From the cell containing the given text, extract its center point as [X, Y] coordinate. 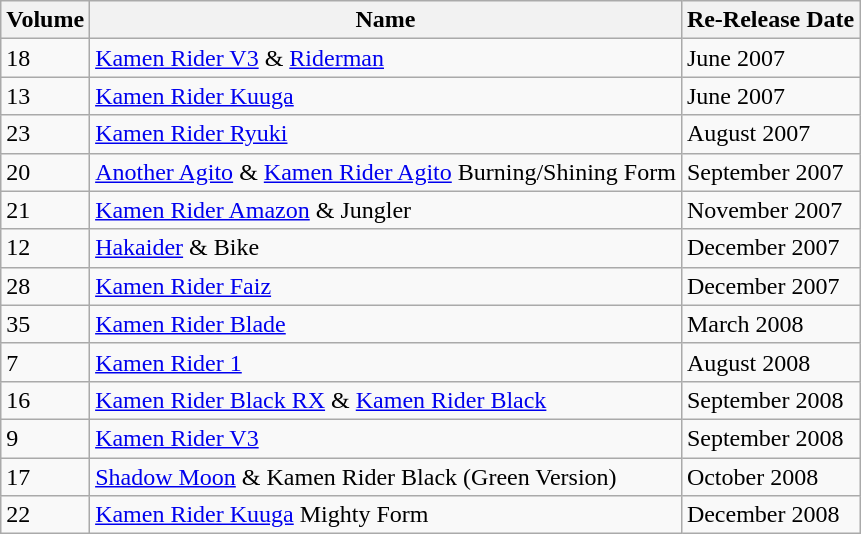
Kamen Rider Kuuga [386, 96]
Kamen Rider Black RX & Kamen Rider Black [386, 400]
Kamen Rider Ryuki [386, 134]
November 2007 [770, 210]
Volume [46, 20]
October 2008 [770, 477]
20 [46, 172]
23 [46, 134]
Kamen Rider V3 & Riderman [386, 58]
28 [46, 286]
13 [46, 96]
18 [46, 58]
Kamen Rider Faiz [386, 286]
9 [46, 438]
August 2008 [770, 362]
Hakaider & Bike [386, 248]
Re-Release Date [770, 20]
Kamen Rider Blade [386, 324]
Shadow Moon & Kamen Rider Black (Green Version) [386, 477]
35 [46, 324]
21 [46, 210]
Name [386, 20]
16 [46, 400]
Kamen Rider Kuuga Mighty Form [386, 515]
Kamen Rider Amazon & Jungler [386, 210]
September 2007 [770, 172]
March 2008 [770, 324]
August 2007 [770, 134]
12 [46, 248]
17 [46, 477]
22 [46, 515]
Another Agito & Kamen Rider Agito Burning/Shining Form [386, 172]
7 [46, 362]
December 2008 [770, 515]
Kamen Rider 1 [386, 362]
Kamen Rider V3 [386, 438]
